For the text-containing cell, return its midpoint in (x, y) coordinate format. 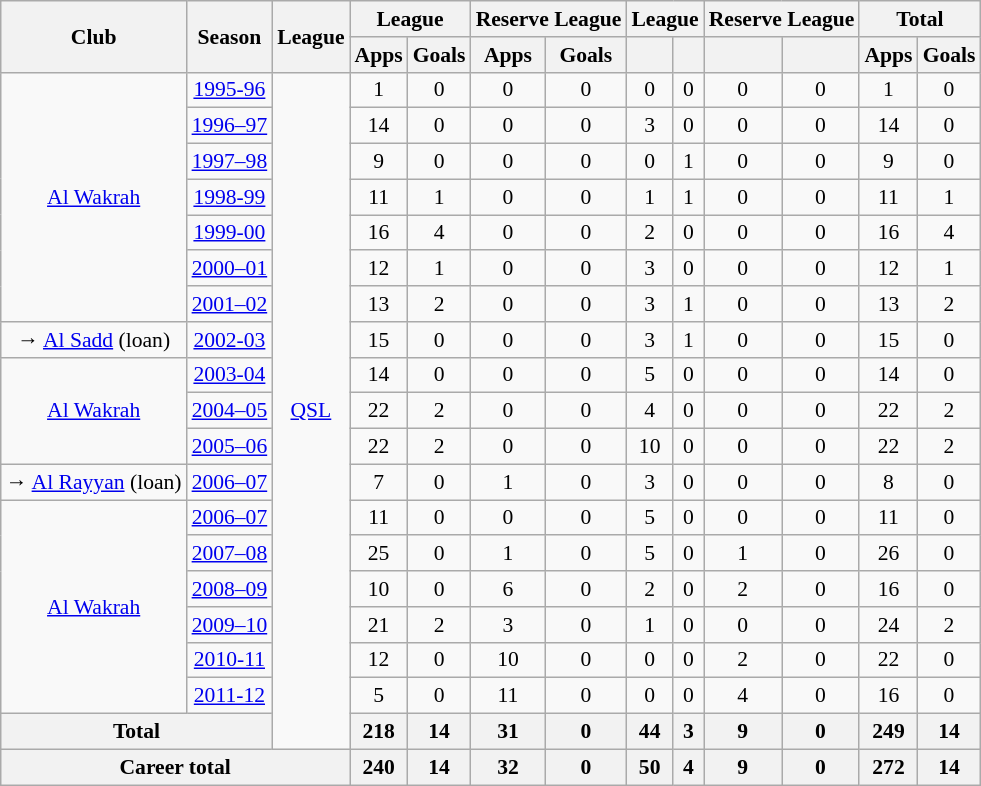
2009–10 (230, 625)
7 (379, 482)
1999-00 (230, 233)
Season (230, 36)
2007–08 (230, 554)
21 (379, 625)
→ Al Sadd (loan) (94, 340)
2001–02 (230, 304)
2004–05 (230, 411)
1998-99 (230, 197)
1995-96 (230, 90)
2000–01 (230, 269)
24 (888, 625)
8 (888, 482)
26 (888, 554)
QSL (310, 410)
272 (888, 767)
→ Al Rayyan (loan) (94, 482)
218 (379, 732)
31 (508, 732)
50 (650, 767)
249 (888, 732)
240 (379, 767)
2010-11 (230, 660)
2003-04 (230, 375)
2002-03 (230, 340)
Career total (176, 767)
1997–98 (230, 162)
44 (650, 732)
1996–97 (230, 126)
32 (508, 767)
2008–09 (230, 589)
2005–06 (230, 447)
2011-12 (230, 696)
25 (379, 554)
6 (508, 589)
Club (94, 36)
